Capture the cell that displays the provided text and extract its (X, Y) central coordinate. 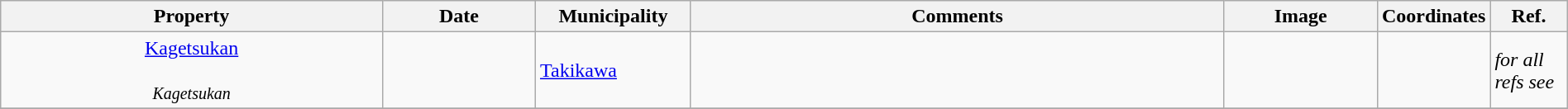
Coordinates (1433, 17)
Property (192, 17)
Takikawa (613, 70)
Comments (958, 17)
for all refs see (1528, 70)
Municipality (613, 17)
KagetsukanKagetsukan (192, 70)
Image (1301, 17)
Ref. (1528, 17)
Date (458, 17)
